Pinpoint the cell where the given text exists, returning its (X, Y) midpoint coordinate. 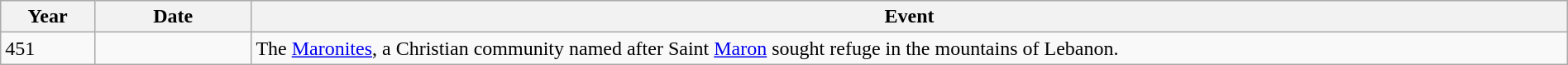
Date (172, 17)
451 (48, 48)
Event (910, 17)
Year (48, 17)
The Maronites, a Christian community named after Saint Maron sought refuge in the mountains of Lebanon. (910, 48)
